Identify which cell holds the provided text, then report its (x, y) central coordinate. 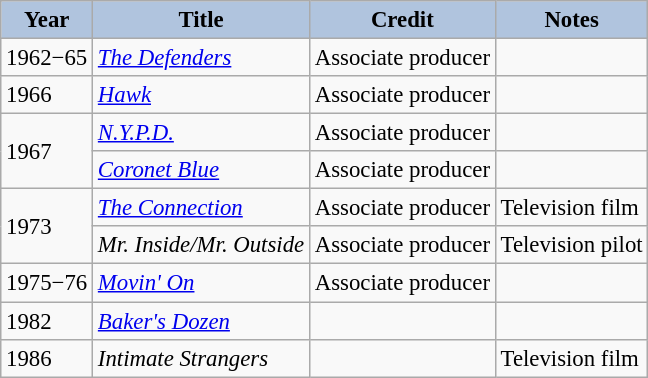
N.Y.P.D. (202, 133)
1966 (47, 95)
The Connection (202, 208)
1982 (47, 321)
The Defenders (202, 58)
Mr. Inside/Mr. Outside (202, 245)
Year (47, 20)
Notes (572, 20)
Television pilot (572, 245)
Intimate Strangers (202, 358)
Movin' On (202, 283)
Hawk (202, 95)
1986 (47, 358)
1962−65 (47, 58)
Title (202, 20)
Baker's Dozen (202, 321)
Credit (402, 20)
Coronet Blue (202, 170)
1973 (47, 226)
1975−76 (47, 283)
1967 (47, 152)
